Determine the [x, y] coordinate at the center of the cell enclosing the given text.  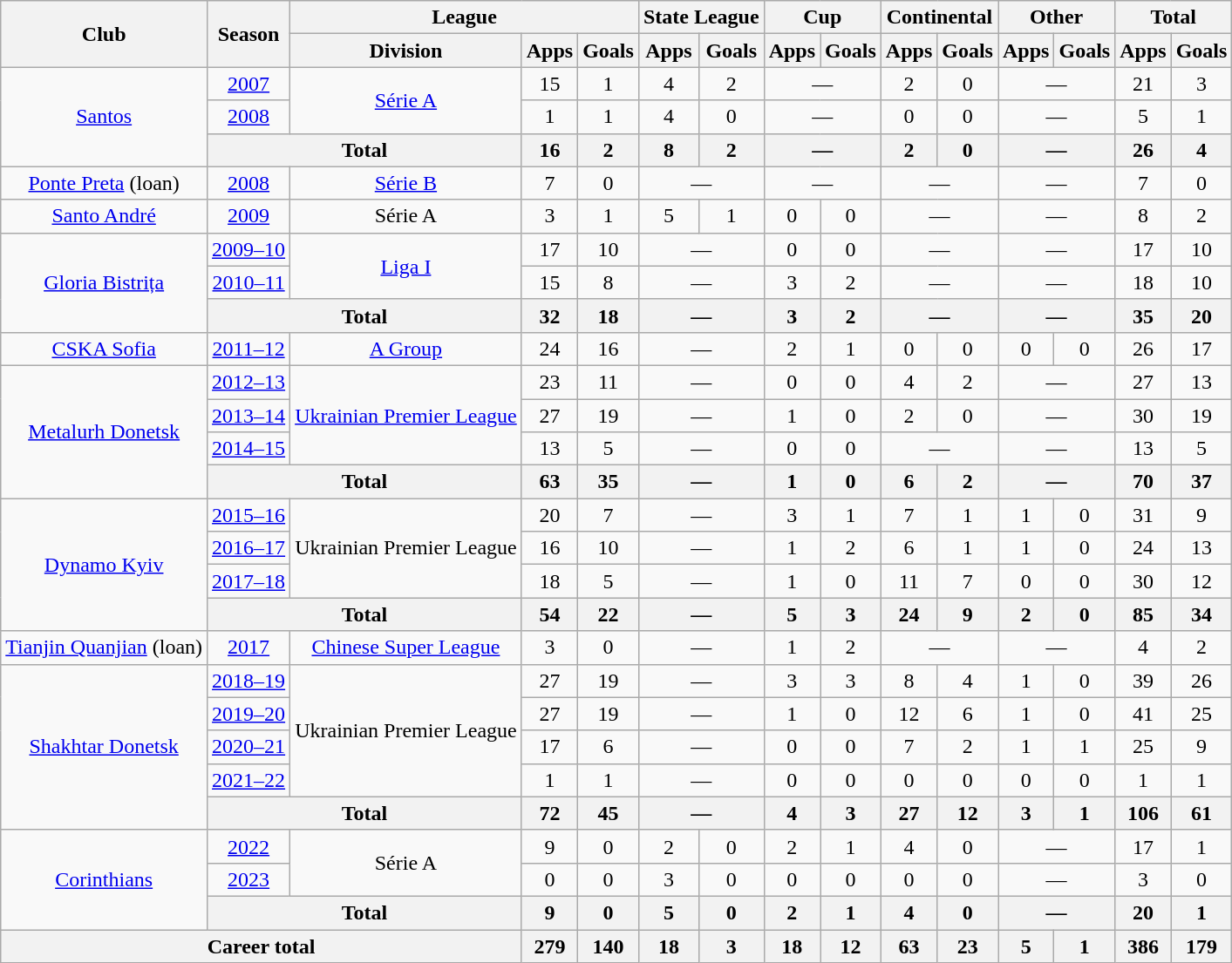
2013–14 [249, 416]
34 [1201, 614]
Continental [939, 17]
Corinthians [105, 879]
Division [406, 51]
CSKA Sofia [105, 349]
Metalurh Donetsk [105, 431]
Gloria Bistrița [105, 282]
Liga I [406, 266]
Shakhtar Donetsk [105, 747]
72 [549, 813]
2019–20 [249, 714]
Chinese Super League [406, 648]
140 [609, 946]
45 [609, 813]
A Group [406, 349]
League [465, 17]
2014–15 [249, 449]
2021–22 [249, 780]
179 [1201, 946]
32 [549, 315]
2010–11 [249, 282]
Dynamo Kyiv [105, 565]
2015–16 [249, 515]
2020–21 [249, 747]
Cup [822, 17]
2017–18 [249, 581]
2022 [249, 846]
41 [1143, 714]
Série B [406, 183]
2012–13 [249, 382]
106 [1143, 813]
Santo André [105, 216]
2017 [249, 648]
39 [1143, 681]
2016–17 [249, 548]
Career total [262, 946]
61 [1201, 813]
37 [1201, 482]
State League [701, 17]
Season [249, 34]
Club [105, 34]
386 [1143, 946]
Ponte Preta (loan) [105, 183]
2009 [249, 216]
Tianjin Quanjian (loan) [105, 648]
2018–19 [249, 681]
2009–10 [249, 249]
22 [609, 614]
2011–12 [249, 349]
85 [1143, 614]
2023 [249, 879]
21 [1143, 84]
279 [549, 946]
Other [1056, 17]
Santos [105, 117]
70 [1143, 482]
2007 [249, 84]
54 [549, 614]
31 [1143, 515]
